Locate the cell with the specified text and output its [X, Y] center coordinate. 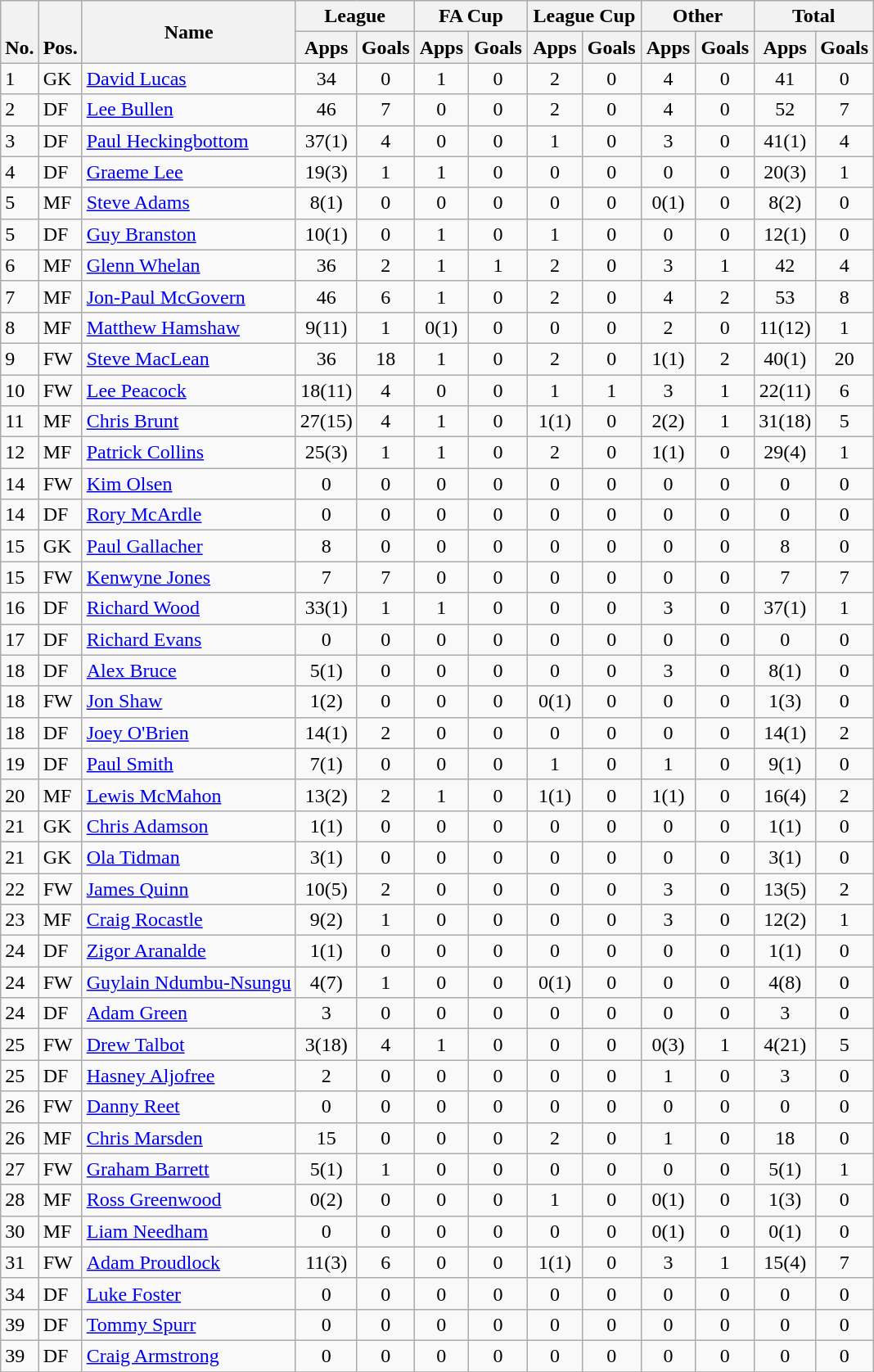
Rory McArdle [188, 515]
No. [20, 32]
2(2) [668, 422]
Chris Marsden [188, 1138]
11(12) [786, 327]
Joey O'Brien [188, 733]
David Lucas [188, 79]
20(3) [786, 172]
28 [20, 1200]
29(4) [786, 453]
Drew Talbot [188, 1045]
Guylain Ndumbu-Nsungu [188, 982]
Richard Wood [188, 608]
15(4) [786, 1262]
Alex Bruce [188, 670]
Lewis McMahon [188, 795]
Tommy Spurr [188, 1325]
22(11) [786, 390]
Liam Needham [188, 1231]
Patrick Collins [188, 453]
27 [20, 1169]
33(1) [326, 608]
Guy Branston [188, 234]
Name [188, 32]
Steve MacLean [188, 359]
11 [20, 422]
9 [20, 359]
0(2) [326, 1200]
13(5) [786, 888]
4(21) [786, 1045]
Chris Brunt [188, 422]
Adam Proudlock [188, 1262]
8(2) [786, 203]
FA Cup [471, 16]
18(11) [326, 390]
52 [786, 110]
16 [20, 608]
10 [20, 390]
Craig Rocastle [188, 920]
53 [786, 296]
Jon-Paul McGovern [188, 296]
Glenn Whelan [188, 265]
11(3) [326, 1262]
25(3) [326, 453]
Danny Reet [188, 1107]
40(1) [786, 359]
1(2) [326, 702]
30 [20, 1231]
16(4) [786, 795]
3(18) [326, 1045]
League [355, 16]
Graeme Lee [188, 172]
0(3) [668, 1045]
13(2) [326, 795]
9(11) [326, 327]
Richard Evans [188, 639]
Paul Smith [188, 764]
12(2) [786, 920]
31(18) [786, 422]
Pos. [61, 32]
41 [786, 79]
31 [20, 1262]
41(1) [786, 141]
Hasney Aljofree [188, 1076]
Other [697, 16]
Zigor Aranalde [188, 951]
12 [20, 453]
19 [20, 764]
9(2) [326, 920]
Total [813, 16]
23 [20, 920]
19(3) [326, 172]
9(1) [786, 764]
22 [20, 888]
Jon Shaw [188, 702]
4(8) [786, 982]
Ola Tidman [188, 857]
27(15) [326, 422]
4(7) [326, 982]
Lee Bullen [188, 110]
Steve Adams [188, 203]
Ross Greenwood [188, 1200]
17 [20, 639]
Lee Peacock [188, 390]
12(1) [786, 234]
Adam Green [188, 1013]
10(1) [326, 234]
7(1) [326, 764]
Graham Barrett [188, 1169]
James Quinn [188, 888]
10(5) [326, 888]
Paul Gallacher [188, 546]
Craig Armstrong [188, 1356]
Luke Foster [188, 1293]
Matthew Hamshaw [188, 327]
42 [786, 265]
Chris Adamson [188, 826]
Kenwyne Jones [188, 577]
Paul Heckingbottom [188, 141]
Kim Olsen [188, 484]
League Cup [584, 16]
